Detect which cell encompasses the target text, then output its (X, Y) center coordinate. 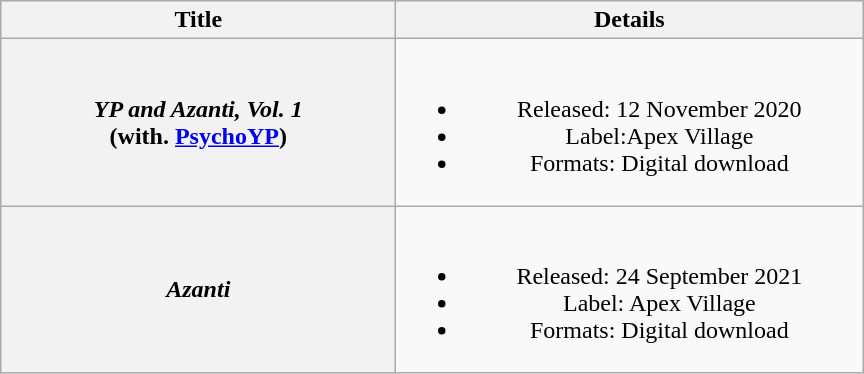
Details (630, 20)
Azanti (198, 290)
Released: 12 November 2020Label:Apex VillageFormats: Digital download (630, 122)
YP and Azanti, Vol. 1(with. PsychoYP) (198, 122)
Released: 24 September 2021Label: Apex VillageFormats: Digital download (630, 290)
Title (198, 20)
